Detect which cell encompasses the target text, then output its [X, Y] center coordinate. 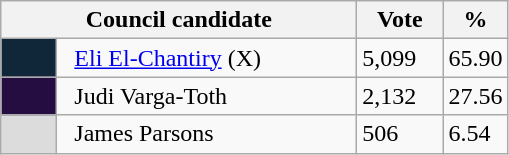
Judi Varga-Toth [207, 96]
6.54 [476, 134]
27.56 [476, 96]
James Parsons [207, 134]
Eli El-Chantiry (X) [207, 58]
Vote [400, 20]
Council candidate [179, 20]
2,132 [400, 96]
65.90 [476, 58]
506 [400, 134]
5,099 [400, 58]
% [476, 20]
